Return (x, y) of the center of cell containing provided text 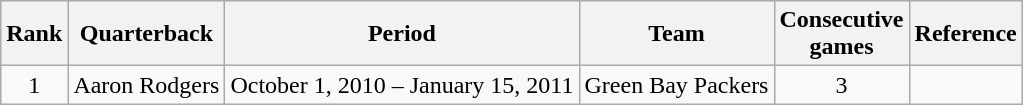
1 (34, 85)
Rank (34, 34)
October 1, 2010 – January 15, 2011 (402, 85)
Period (402, 34)
Team (676, 34)
Quarterback (146, 34)
Green Bay Packers (676, 85)
Aaron Rodgers (146, 85)
Reference (966, 34)
3 (842, 85)
Consecutivegames (842, 34)
